Scan for the cell matching the given text and deliver its (x, y) coordinate at center. 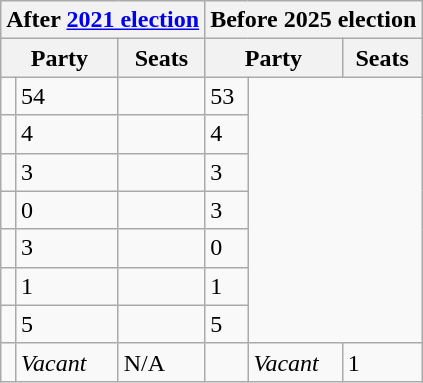
N/A (162, 362)
54 (68, 96)
After 2021 election (103, 20)
Before 2025 election (314, 20)
53 (226, 96)
